Provide the [x, y] coordinate of the cell's center where the given text is located.  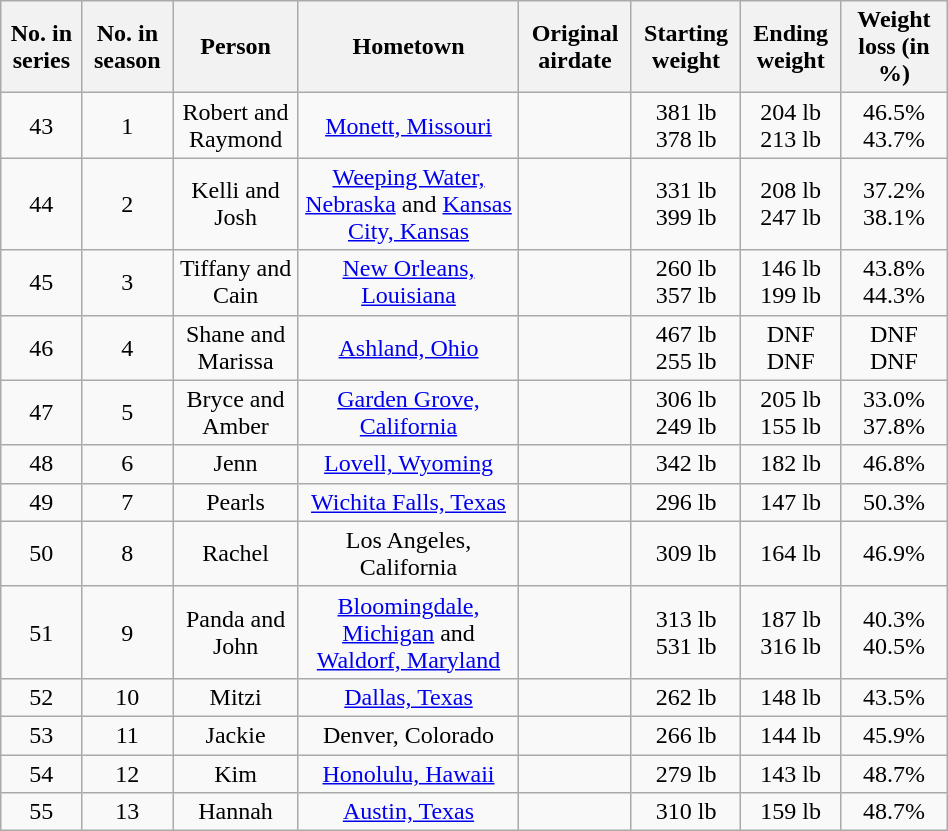
47 [42, 412]
Rachel [236, 554]
143 lb [791, 773]
10 [128, 697]
309 lb [686, 554]
49 [42, 502]
Original airdate [576, 47]
148 lb [791, 697]
46.9% [894, 554]
Austin, Texas [408, 812]
43.5% [894, 697]
Monett, Missouri [408, 126]
381 lb378 lb [686, 126]
144 lb [791, 735]
Lovell, Wyoming [408, 464]
Hometown [408, 47]
146 lb199 lb [791, 282]
Kim [236, 773]
208 lb247 lb [791, 204]
Honolulu, Hawaii [408, 773]
Bryce and Amber [236, 412]
Person [236, 47]
1 [128, 126]
50 [42, 554]
313 lb531 lb [686, 632]
187 lb316 lb [791, 632]
Tiffany and Cain [236, 282]
11 [128, 735]
8 [128, 554]
50.3% [894, 502]
40.3%40.5% [894, 632]
467 lb255 lb [686, 348]
306 lb249 lb [686, 412]
Ashland, Ohio [408, 348]
Garden Grove, California [408, 412]
9 [128, 632]
Robert and Raymond [236, 126]
3 [128, 282]
Pearls [236, 502]
55 [42, 812]
New Orleans, Louisiana [408, 282]
53 [42, 735]
Los Angeles, California [408, 554]
Kelli and Josh [236, 204]
48 [42, 464]
164 lb [791, 554]
46.8% [894, 464]
266 lb [686, 735]
Weeping Water, Nebraska and Kansas City, Kansas [408, 204]
52 [42, 697]
13 [128, 812]
Weight loss (in %) [894, 47]
331 lb399 lb [686, 204]
205 lb155 lb [791, 412]
Wichita Falls, Texas [408, 502]
6 [128, 464]
Starting weight [686, 47]
Mitzi [236, 697]
Shane and Marissa [236, 348]
147 lb [791, 502]
51 [42, 632]
4 [128, 348]
Ending weight [791, 47]
7 [128, 502]
43.8%44.3% [894, 282]
54 [42, 773]
279 lb [686, 773]
46 [42, 348]
342 lb [686, 464]
262 lb [686, 697]
310 lb [686, 812]
Panda and John [236, 632]
46.5%43.7% [894, 126]
45 [42, 282]
Denver, Colorado [408, 735]
43 [42, 126]
44 [42, 204]
159 lb [791, 812]
Bloomingdale, Michigan and Waldorf, Maryland [408, 632]
2 [128, 204]
45.9% [894, 735]
37.2%38.1% [894, 204]
182 lb [791, 464]
260 lb357 lb [686, 282]
Dallas, Texas [408, 697]
296 lb [686, 502]
Hannah [236, 812]
5 [128, 412]
No. in series [42, 47]
Jenn [236, 464]
33.0%37.8% [894, 412]
No. in season [128, 47]
12 [128, 773]
Jackie [236, 735]
204 lb213 lb [791, 126]
